Find where the given text appears and provide that cell's center as [x, y] coordinate. 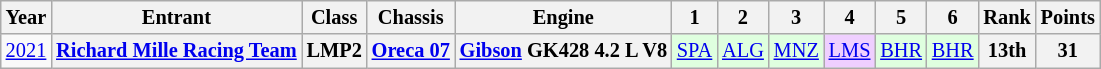
Gibson GK428 4.2 L V8 [564, 51]
2 [743, 17]
13th [1006, 51]
MNZ [796, 51]
31 [1068, 51]
Chassis [411, 17]
2021 [26, 51]
Year [26, 17]
LMS [850, 51]
Richard Mille Racing Team [176, 51]
1 [694, 17]
SPA [694, 51]
LMP2 [334, 51]
Entrant [176, 17]
6 [953, 17]
Oreca 07 [411, 51]
5 [901, 17]
Points [1068, 17]
4 [850, 17]
Class [334, 17]
ALG [743, 51]
3 [796, 17]
Rank [1006, 17]
Engine [564, 17]
